From the cell containing the given text, extract its center point as (X, Y) coordinate. 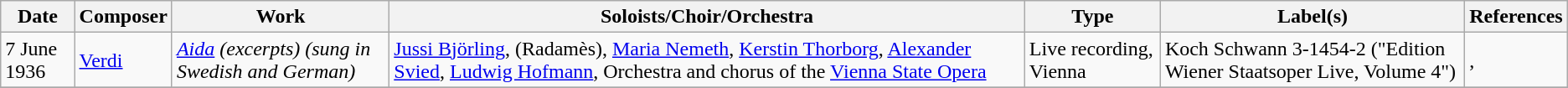
Koch Schwann 3-1454-2 ("Edition Wiener Staatsoper Live, Volume 4") (1312, 60)
, (1516, 60)
Jussi Björling, (Radamès), Maria Nemeth, Kerstin Thorborg, Alexander Svied, Ludwig Hofmann, Orchestra and chorus of the Vienna State Opera (707, 60)
References (1516, 17)
Label(s) (1312, 17)
Type (1092, 17)
Live recording, Vienna (1092, 60)
Work (280, 17)
Aida (excerpts) (sung in Swedish and German) (280, 60)
Verdi (123, 60)
7 June 1936 (38, 60)
Composer (123, 17)
Date (38, 17)
Soloists/Choir/Orchestra (707, 17)
